Extract the (x, y) coordinate from the center of the cell holding the provided text.  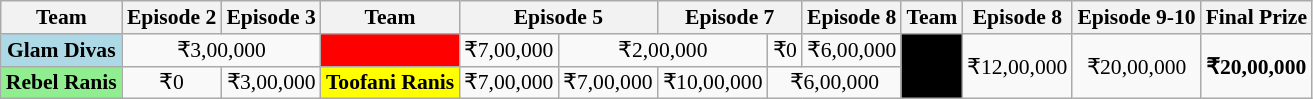
Episode 7 (730, 18)
Episode 2 (172, 18)
₹10,00,000 (713, 82)
Episode 5 (558, 18)
Final Prize (1256, 18)
₹2,00,000 (662, 50)
₹12,00,000 (1017, 66)
Episode 9-10 (1136, 18)
Episode 3 (271, 18)
Toofani Ranis (390, 82)
Glam Divas (62, 50)
Rebel Ranis (62, 82)
